From the cell containing the given text, extract its center point as [X, Y] coordinate. 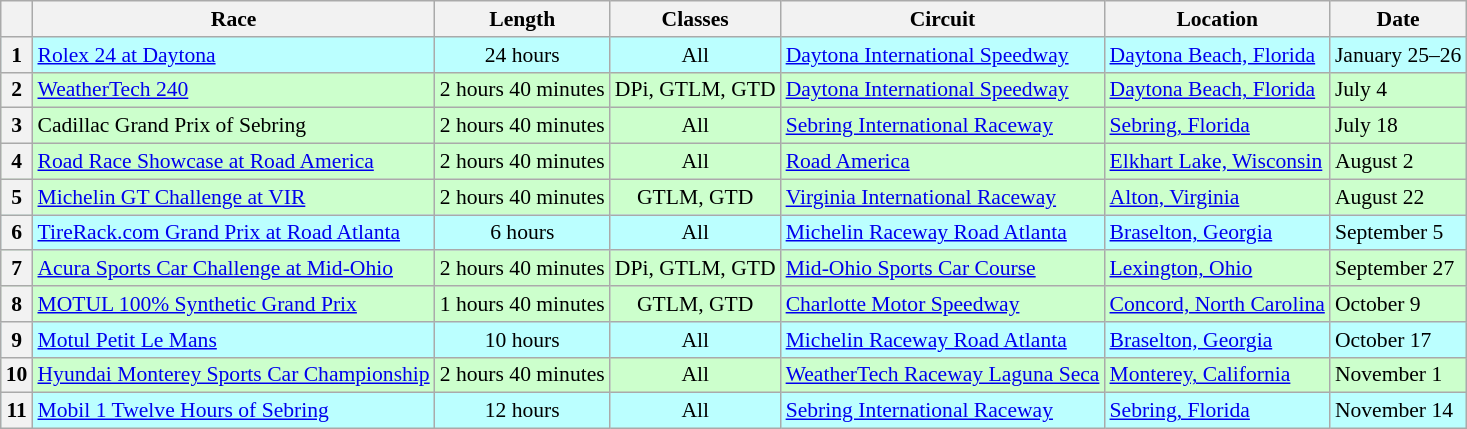
Rolex 24 at Daytona [233, 55]
Charlotte Motor Speedway [943, 304]
WeatherTech Raceway Laguna Seca [943, 375]
1 [17, 55]
Location [1216, 19]
9 [17, 340]
Mobil 1 Twelve Hours of Sebring [233, 411]
Road Race Showcase at Road America [233, 162]
Classes [696, 19]
MOTUL 100% Synthetic Grand Prix [233, 304]
September 27 [1398, 269]
12 hours [522, 411]
24 hours [522, 55]
1 hours 40 minutes [522, 304]
8 [17, 304]
August 2 [1398, 162]
10 [17, 375]
Virginia International Raceway [943, 197]
TireRack.com Grand Prix at Road Atlanta [233, 233]
Race [233, 19]
11 [17, 411]
6 hours [522, 233]
Acura Sports Car Challenge at Mid-Ohio [233, 269]
Concord, North Carolina [1216, 304]
5 [17, 197]
Alton, Virginia [1216, 197]
WeatherTech 240 [233, 90]
Lexington, Ohio [1216, 269]
Circuit [943, 19]
4 [17, 162]
10 hours [522, 340]
July 4 [1398, 90]
Road America [943, 162]
November 1 [1398, 375]
Michelin GT Challenge at VIR [233, 197]
Elkhart Lake, Wisconsin [1216, 162]
3 [17, 126]
7 [17, 269]
Cadillac Grand Prix of Sebring [233, 126]
Monterey, California [1216, 375]
September 5 [1398, 233]
6 [17, 233]
2 [17, 90]
Motul Petit Le Mans [233, 340]
Length [522, 19]
Hyundai Monterey Sports Car Championship [233, 375]
January 25–26 [1398, 55]
Date [1398, 19]
October 9 [1398, 304]
Mid-Ohio Sports Car Course [943, 269]
August 22 [1398, 197]
November 14 [1398, 411]
October 17 [1398, 340]
July 18 [1398, 126]
